From the cell containing the given text, extract its center point as [x, y] coordinate. 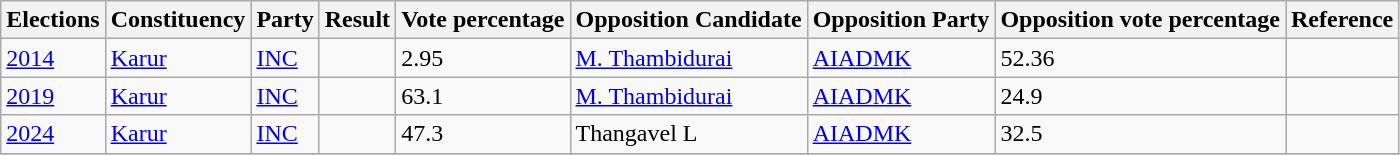
24.9 [1140, 96]
Party [285, 20]
Opposition Candidate [688, 20]
2014 [53, 58]
Elections [53, 20]
Constituency [178, 20]
2.95 [483, 58]
Result [357, 20]
47.3 [483, 134]
Reference [1342, 20]
2019 [53, 96]
Vote percentage [483, 20]
63.1 [483, 96]
32.5 [1140, 134]
2024 [53, 134]
Thangavel L [688, 134]
52.36 [1140, 58]
Opposition vote percentage [1140, 20]
Opposition Party [901, 20]
